Capture the cell that displays the provided text and extract its [X, Y] central coordinate. 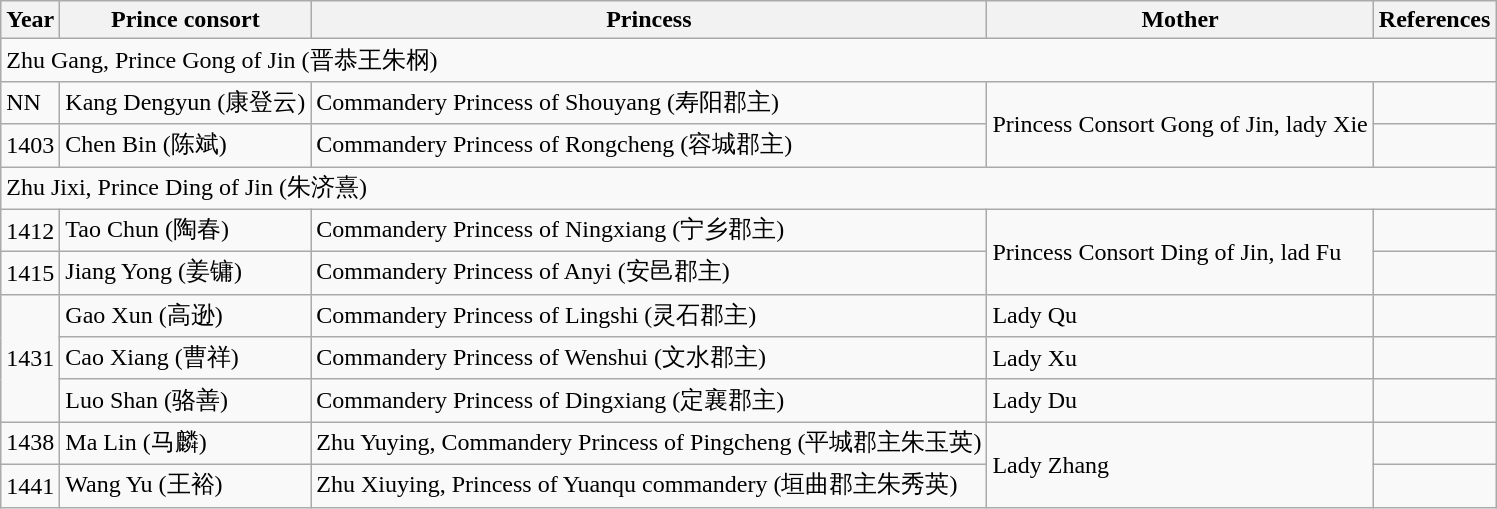
References [1434, 20]
Kang Dengyun (康登云) [186, 102]
Chen Bin (陈斌) [186, 146]
Lady Du [1180, 400]
1415 [30, 274]
Commandery Princess of Wenshui (文水郡主) [649, 358]
Zhu Xiuying, Princess of Yuanqu commandery (垣曲郡主朱秀英) [649, 486]
Wang Yu (王裕) [186, 486]
Prince consort [186, 20]
Princess Consort Ding of Jin, lad Fu [1180, 252]
1431 [30, 358]
Commandery Princess of Shouyang (寿阳郡主) [649, 102]
1412 [30, 230]
1438 [30, 444]
Commandery Princess of Lingshi (灵石郡主) [649, 316]
Year [30, 20]
Gao Xun (高逊) [186, 316]
Commandery Princess of Anyi (安邑郡主) [649, 274]
Mother [1180, 20]
Zhu Gang, Prince Gong of Jin (晋恭王朱㭎) [748, 60]
Commandery Princess of Dingxiang (定襄郡主) [649, 400]
Ma Lin (马麟) [186, 444]
Tao Chun (陶春) [186, 230]
Lady Zhang [1180, 464]
NN [30, 102]
Zhu Jixi, Prince Ding of Jin (朱济熹) [748, 188]
Princess Consort Gong of Jin, lady Xie [1180, 124]
Princess [649, 20]
Lady Qu [1180, 316]
Jiang Yong (姜镛) [186, 274]
1403 [30, 146]
Zhu Yuying, Commandery Princess of Pingcheng (平城郡主朱玉英) [649, 444]
Luo Shan (骆善) [186, 400]
Lady Xu [1180, 358]
1441 [30, 486]
Cao Xiang (曹祥) [186, 358]
Commandery Princess of Ningxiang (宁乡郡主) [649, 230]
Commandery Princess of Rongcheng (容城郡主) [649, 146]
